Scan for the cell matching the given text and deliver its (X, Y) coordinate at center. 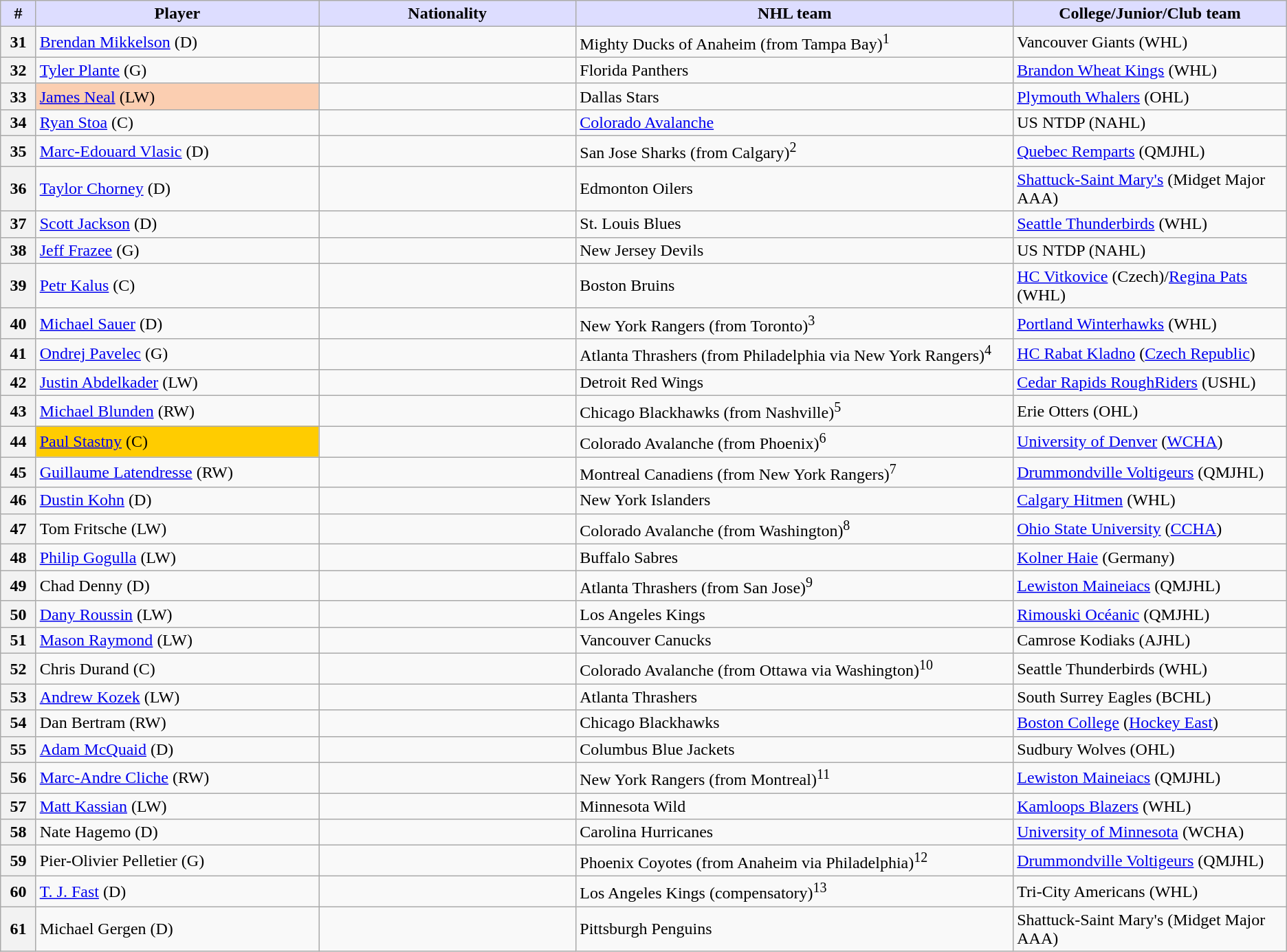
Nate Hagemo (D) (177, 832)
T. J. Fast (D) (177, 892)
Pittsburgh Penguins (795, 929)
50 (18, 614)
Nationality (448, 14)
Michael Blunden (RW) (177, 411)
Ryan Stoa (C) (177, 122)
Player (177, 14)
Erie Otters (OHL) (1150, 411)
Montreal Canadiens (from New York Rangers)7 (795, 473)
Atlanta Thrashers (from Philadelphia via New York Rangers)4 (795, 355)
Michael Gergen (D) (177, 929)
58 (18, 832)
35 (18, 151)
39 (18, 286)
New York Islanders (795, 500)
NHL team (795, 14)
33 (18, 96)
# (18, 14)
38 (18, 250)
Plymouth Whalers (OHL) (1150, 96)
42 (18, 382)
Ondrej Pavelec (G) (177, 355)
49 (18, 586)
Phoenix Coyotes (from Anaheim via Philadelphia)12 (795, 861)
Cedar Rapids RoughRiders (USHL) (1150, 382)
55 (18, 749)
Michael Sauer (D) (177, 323)
Scott Jackson (D) (177, 224)
Chad Denny (D) (177, 586)
61 (18, 929)
Camrose Kodiaks (AJHL) (1150, 640)
56 (18, 778)
57 (18, 806)
Vancouver Canucks (795, 640)
Atlanta Thrashers (from San Jose)9 (795, 586)
Philip Gogulla (LW) (177, 557)
Los Angeles Kings (compensatory)13 (795, 892)
Justin Abdelkader (LW) (177, 382)
Colorado Avalanche (795, 122)
Minnesota Wild (795, 806)
Tom Fritsche (LW) (177, 529)
Andrew Kozek (LW) (177, 697)
Marc-Andre Cliche (RW) (177, 778)
Brandon Wheat Kings (WHL) (1150, 70)
41 (18, 355)
44 (18, 441)
HC Vitkovice (Czech)/Regina Pats (WHL) (1150, 286)
University of Minnesota (WCHA) (1150, 832)
Columbus Blue Jackets (795, 749)
Kamloops Blazers (WHL) (1150, 806)
Sudbury Wolves (OHL) (1150, 749)
College/Junior/Club team (1150, 14)
San Jose Sharks (from Calgary)2 (795, 151)
Tyler Plante (G) (177, 70)
52 (18, 669)
36 (18, 188)
34 (18, 122)
Boston College (Hockey East) (1150, 723)
Marc-Edouard Vlasic (D) (177, 151)
Taylor Chorney (D) (177, 188)
Jeff Frazee (G) (177, 250)
43 (18, 411)
New York Rangers (from Montreal)11 (795, 778)
40 (18, 323)
Mighty Ducks of Anaheim (from Tampa Bay)1 (795, 43)
48 (18, 557)
45 (18, 473)
37 (18, 224)
Ohio State University (CCHA) (1150, 529)
Kolner Haie (Germany) (1150, 557)
South Surrey Eagles (BCHL) (1150, 697)
Buffalo Sabres (795, 557)
Chicago Blackhawks (from Nashville)5 (795, 411)
Calgary Hitmen (WHL) (1150, 500)
University of Denver (WCHA) (1150, 441)
51 (18, 640)
47 (18, 529)
Chicago Blackhawks (795, 723)
St. Louis Blues (795, 224)
Paul Stastny (C) (177, 441)
Adam McQuaid (D) (177, 749)
Tri-City Americans (WHL) (1150, 892)
Colorado Avalanche (from Phoenix)6 (795, 441)
Boston Bruins (795, 286)
Portland Winterhawks (WHL) (1150, 323)
32 (18, 70)
Guillaume Latendresse (RW) (177, 473)
Mason Raymond (LW) (177, 640)
59 (18, 861)
53 (18, 697)
James Neal (LW) (177, 96)
HC Rabat Kladno (Czech Republic) (1150, 355)
Quebec Remparts (QMJHL) (1150, 151)
New York Rangers (from Toronto)3 (795, 323)
Dan Bertram (RW) (177, 723)
Dustin Kohn (D) (177, 500)
Los Angeles Kings (795, 614)
New Jersey Devils (795, 250)
54 (18, 723)
46 (18, 500)
Chris Durand (C) (177, 669)
Atlanta Thrashers (795, 697)
Dallas Stars (795, 96)
Matt Kassian (LW) (177, 806)
Dany Roussin (LW) (177, 614)
Vancouver Giants (WHL) (1150, 43)
Pier-Olivier Pelletier (G) (177, 861)
31 (18, 43)
Edmonton Oilers (795, 188)
Colorado Avalanche (from Ottawa via Washington)10 (795, 669)
Rimouski Océanic (QMJHL) (1150, 614)
Colorado Avalanche (from Washington)8 (795, 529)
Detroit Red Wings (795, 382)
Carolina Hurricanes (795, 832)
Petr Kalus (C) (177, 286)
60 (18, 892)
Brendan Mikkelson (D) (177, 43)
Florida Panthers (795, 70)
